Determine the [X, Y] coordinate at the center of the cell enclosing the given text.  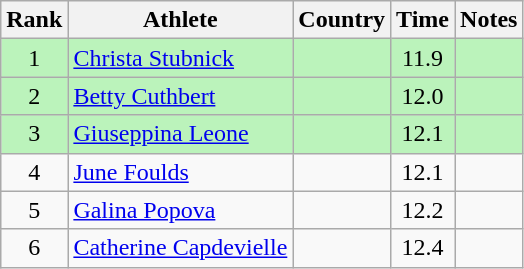
Catherine Capdevielle [180, 248]
6 [34, 248]
1 [34, 58]
Christa Stubnick [180, 58]
Country [342, 20]
4 [34, 172]
Time [423, 20]
2 [34, 96]
June Foulds [180, 172]
3 [34, 134]
Notes [489, 20]
12.2 [423, 210]
Galina Popova [180, 210]
Giuseppina Leone [180, 134]
12.0 [423, 96]
Betty Cuthbert [180, 96]
Athlete [180, 20]
11.9 [423, 58]
12.4 [423, 248]
5 [34, 210]
Rank [34, 20]
